Capture the cell that displays the provided text and extract its [x, y] central coordinate. 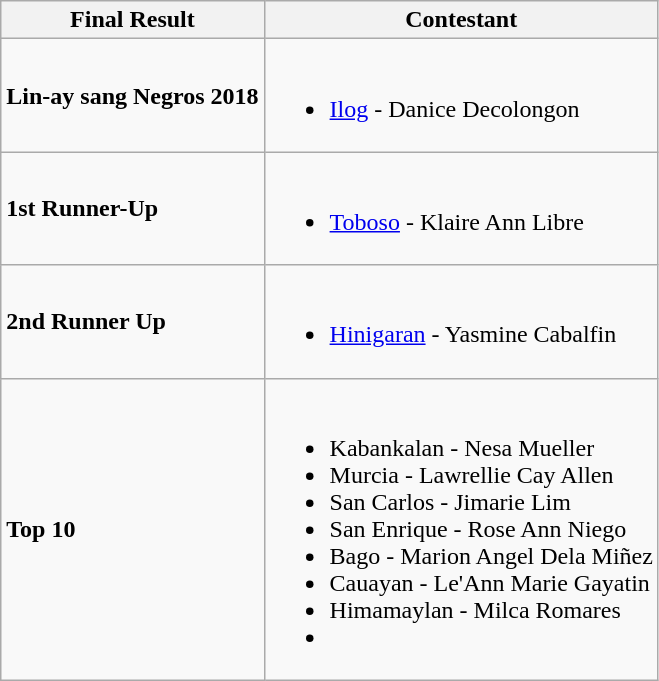
Top 10 [132, 529]
Toboso - Klaire Ann Libre [461, 208]
Hinigaran - Yasmine Cabalfin [461, 322]
Final Result [132, 20]
Contestant [461, 20]
2nd Runner Up [132, 322]
Lin-ay sang Negros 2018 [132, 96]
1st Runner-Up [132, 208]
Ilog - Danice Decolongon [461, 96]
